Determine the [x, y] coordinate at the center of the cell enclosing the given text.  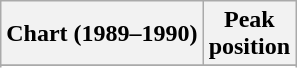
Peakposition [249, 34]
Chart (1989–1990) [102, 34]
